Search for the cell housing the specified text and yield its [X, Y] center coordinate. 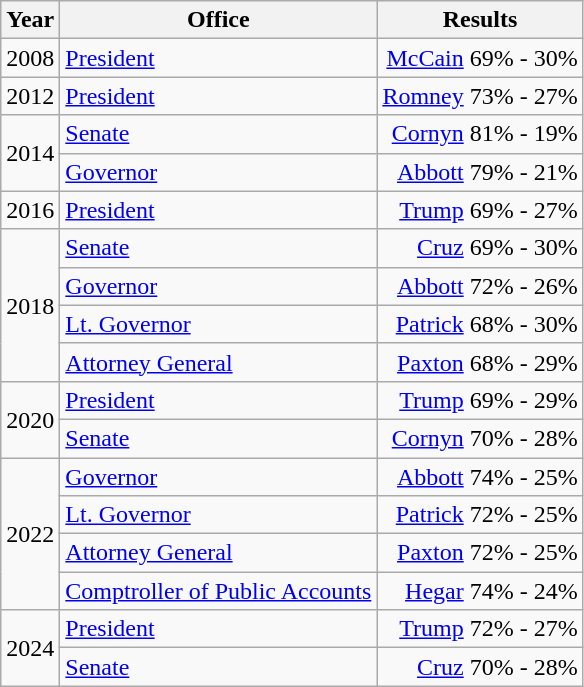
2020 [30, 419]
Trump 72% - 27% [480, 629]
Abbott 74% - 25% [480, 477]
Cornyn 81% - 19% [480, 134]
Romney 73% - 27% [480, 96]
Year [30, 20]
Results [480, 20]
Patrick 72% - 25% [480, 515]
Patrick 68% - 30% [480, 324]
Paxton 72% - 25% [480, 553]
2008 [30, 58]
Abbott 79% - 21% [480, 172]
Abbott 72% - 26% [480, 286]
Trump 69% - 29% [480, 400]
2018 [30, 305]
2012 [30, 96]
2022 [30, 534]
Cruz 70% - 28% [480, 667]
McCain 69% - 30% [480, 58]
Paxton 68% - 29% [480, 362]
Office [218, 20]
Cruz 69% - 30% [480, 248]
Hegar 74% - 24% [480, 591]
2016 [30, 210]
2024 [30, 648]
Cornyn 70% - 28% [480, 438]
2014 [30, 153]
Trump 69% - 27% [480, 210]
Comptroller of Public Accounts [218, 591]
